Provide the [x, y] coordinate of the cell's center where the given text is located.  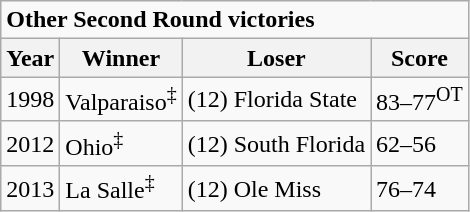
83–77OT [420, 100]
Score [420, 58]
2012 [30, 144]
Ohio‡ [121, 144]
62–56 [420, 144]
(12) Ole Miss [276, 188]
Year [30, 58]
Loser [276, 58]
2013 [30, 188]
Winner [121, 58]
(12) South Florida [276, 144]
76–74 [420, 188]
Valparaiso‡ [121, 100]
1998 [30, 100]
(12) Florida State [276, 100]
La Salle‡ [121, 188]
Other Second Round victories [235, 20]
